Search for the cell housing the specified text and yield its [X, Y] center coordinate. 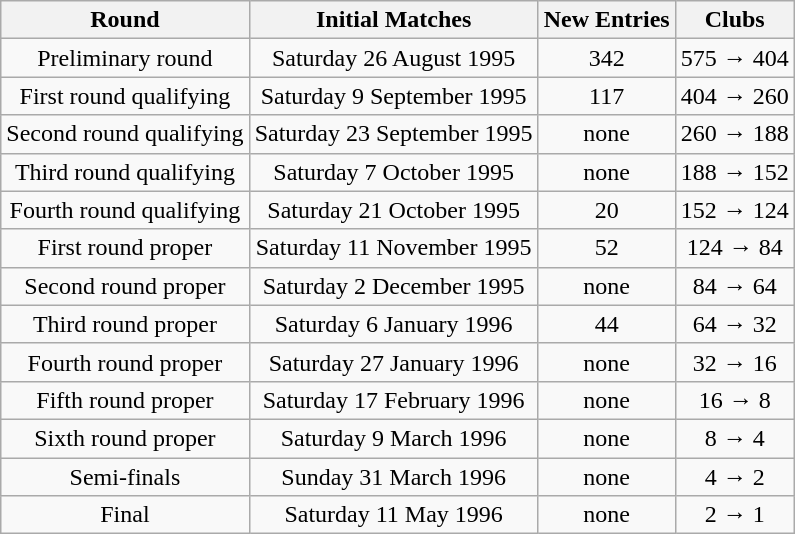
16 → 8 [734, 400]
342 [606, 58]
44 [606, 324]
Clubs [734, 20]
Preliminary round [125, 58]
Saturday 21 October 1995 [394, 210]
Saturday 2 December 1995 [394, 286]
Saturday 23 September 1995 [394, 134]
Saturday 6 January 1996 [394, 324]
Saturday 7 October 1995 [394, 172]
Fourth round qualifying [125, 210]
Saturday 9 March 1996 [394, 438]
Round [125, 20]
Initial Matches [394, 20]
52 [606, 248]
64 → 32 [734, 324]
152 → 124 [734, 210]
Fourth round proper [125, 362]
Saturday 27 January 1996 [394, 362]
124 → 84 [734, 248]
Fifth round proper [125, 400]
260 → 188 [734, 134]
First round proper [125, 248]
Third round qualifying [125, 172]
Final [125, 515]
4 → 2 [734, 477]
Saturday 9 September 1995 [394, 96]
2 → 1 [734, 515]
404 → 260 [734, 96]
Sixth round proper [125, 438]
Sunday 31 March 1996 [394, 477]
84 → 64 [734, 286]
8 → 4 [734, 438]
20 [606, 210]
32 → 16 [734, 362]
Saturday 17 February 1996 [394, 400]
New Entries [606, 20]
Second round proper [125, 286]
Third round proper [125, 324]
Saturday 11 May 1996 [394, 515]
Saturday 11 November 1995 [394, 248]
188 → 152 [734, 172]
Second round qualifying [125, 134]
Semi-finals [125, 477]
Saturday 26 August 1995 [394, 58]
117 [606, 96]
575 → 404 [734, 58]
First round qualifying [125, 96]
